Search for the cell housing the specified text and yield its (X, Y) center coordinate. 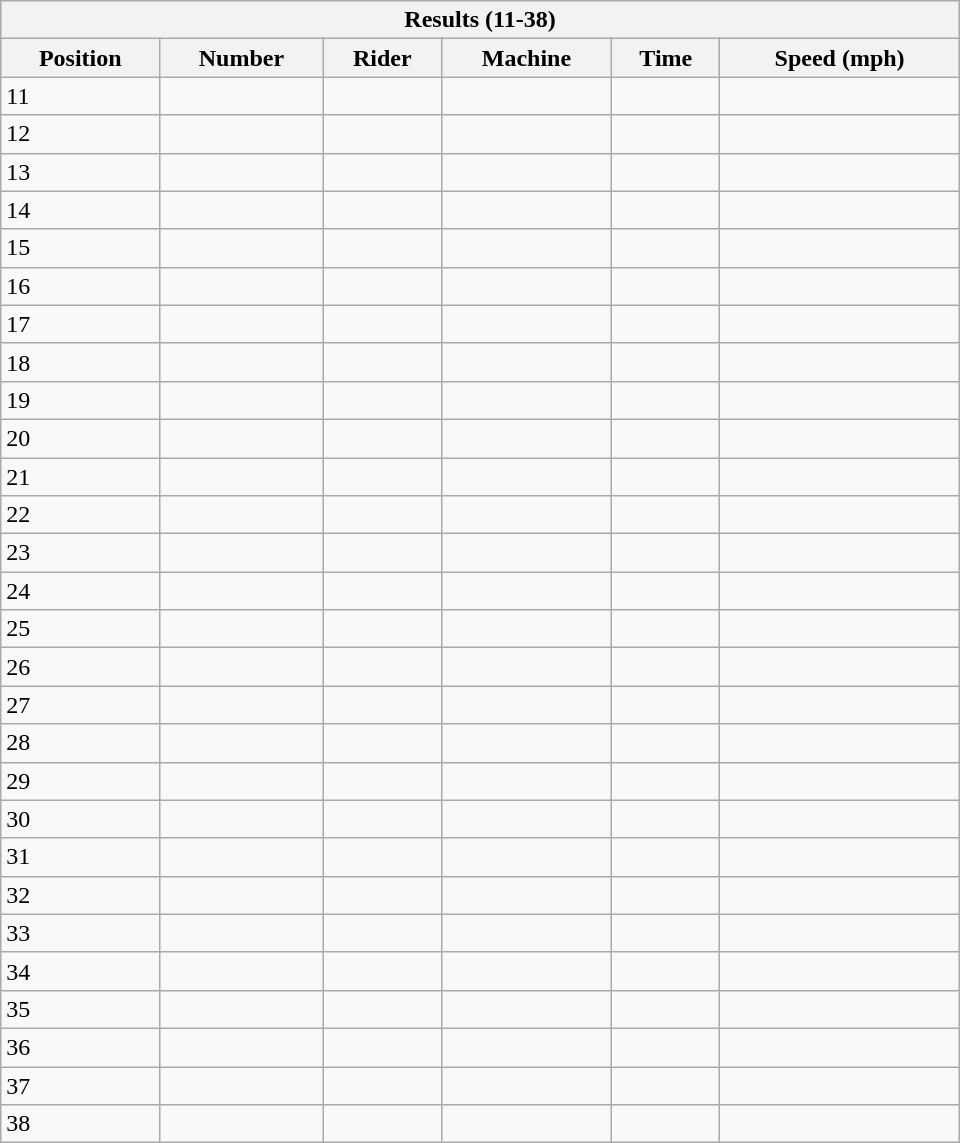
12 (80, 134)
27 (80, 705)
28 (80, 743)
19 (80, 400)
25 (80, 629)
24 (80, 591)
13 (80, 172)
32 (80, 895)
Machine (526, 58)
Position (80, 58)
Speed (mph) (840, 58)
29 (80, 781)
38 (80, 1124)
14 (80, 210)
20 (80, 438)
36 (80, 1047)
21 (80, 477)
35 (80, 1009)
31 (80, 857)
34 (80, 971)
Results (11-38) (480, 20)
18 (80, 362)
Time (666, 58)
23 (80, 553)
15 (80, 248)
37 (80, 1085)
11 (80, 96)
33 (80, 933)
Number (242, 58)
16 (80, 286)
17 (80, 324)
Rider (382, 58)
30 (80, 819)
22 (80, 515)
26 (80, 667)
